Identify which cell holds the provided text, then report its [X, Y] central coordinate. 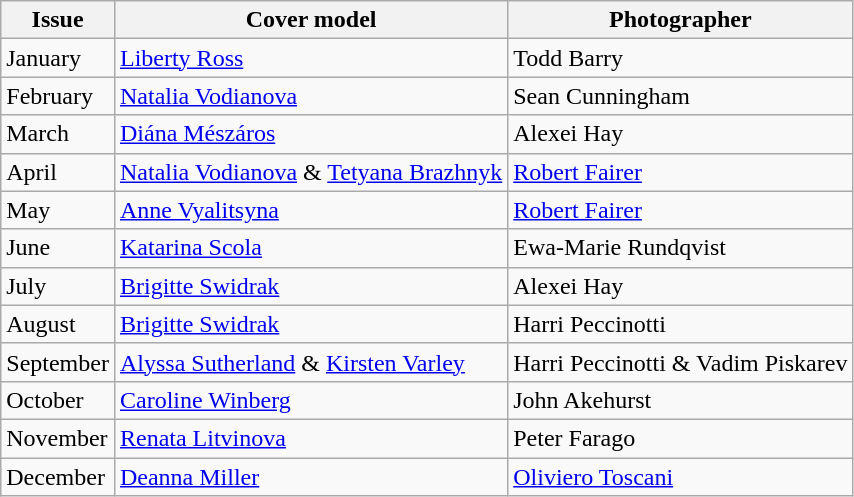
Oliviero Toscani [680, 477]
April [58, 172]
Harri Peccinotti [680, 324]
John Akehurst [680, 400]
Harri Peccinotti & Vadim Piskarev [680, 362]
Natalia Vodianova [310, 96]
Todd Barry [680, 58]
Alyssa Sutherland & Kirsten Varley [310, 362]
July [58, 286]
August [58, 324]
Sean Cunningham [680, 96]
December [58, 477]
March [58, 134]
Cover model [310, 20]
Photographer [680, 20]
Katarina Scola [310, 248]
Diána Mészáros [310, 134]
Caroline Winberg [310, 400]
Liberty Ross [310, 58]
Peter Farago [680, 438]
Deanna Miller [310, 477]
October [58, 400]
Ewa-Marie Rundqvist [680, 248]
May [58, 210]
Issue [58, 20]
June [58, 248]
Renata Litvinova [310, 438]
September [58, 362]
February [58, 96]
Natalia Vodianova & Tetyana Brazhnyk [310, 172]
November [58, 438]
Anne Vyalitsyna [310, 210]
January [58, 58]
